Capture the cell that displays the provided text and extract its (X, Y) central coordinate. 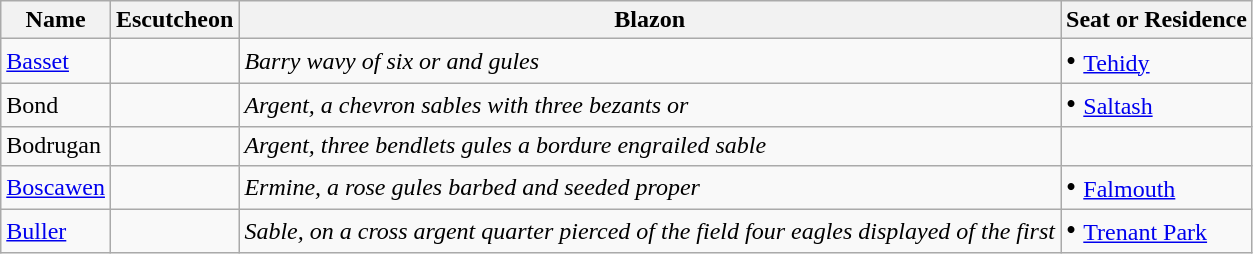
• Saltash (1156, 105)
Sable, on a cross argent quarter pierced of the field four eagles displayed of the first (650, 231)
Ermine, a rose gules barbed and seeded proper (650, 187)
Boscawen (56, 187)
Blazon (650, 20)
• Tehidy (1156, 61)
Bodrugan (56, 146)
• Trenant Park (1156, 231)
• Falmouth (1156, 187)
Buller (56, 231)
Argent, three bendlets gules a bordure engrailed sable (650, 146)
Name (56, 20)
Argent, a chevron sables with three bezants or (650, 105)
Seat or Residence (1156, 20)
Escutcheon (174, 20)
Barry wavy of six or and gules (650, 61)
Basset (56, 61)
Bond (56, 105)
